Identify which cell holds the provided text, then report its [X, Y] central coordinate. 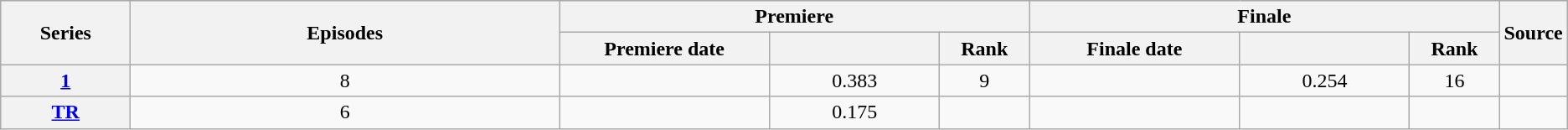
Finale [1265, 17]
0.254 [1325, 81]
0.383 [854, 81]
Finale date [1134, 49]
9 [985, 81]
1 [65, 81]
Source [1533, 33]
Series [65, 33]
0.175 [854, 112]
8 [345, 81]
Premiere date [665, 49]
Episodes [345, 33]
Premiere [794, 17]
16 [1454, 81]
6 [345, 112]
TR [65, 112]
